Search for the cell housing the specified text and yield its (X, Y) center coordinate. 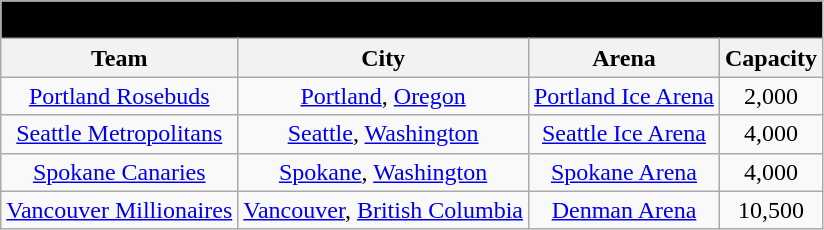
Portland, Oregon (384, 96)
Seattle, Washington (384, 134)
10,500 (770, 210)
1916–17 Pacific Coast Hockey Association (412, 20)
Portland Rosebuds (120, 96)
City (384, 58)
Portland Ice Arena (624, 96)
Spokane Canaries (120, 172)
Seattle Metropolitans (120, 134)
Denman Arena (624, 210)
Capacity (770, 58)
Arena (624, 58)
Spokane Arena (624, 172)
Seattle Ice Arena (624, 134)
Team (120, 58)
2,000 (770, 96)
Vancouver, British Columbia (384, 210)
Vancouver Millionaires (120, 210)
Spokane, Washington (384, 172)
